Detect which cell encompasses the target text, then output its [X, Y] center coordinate. 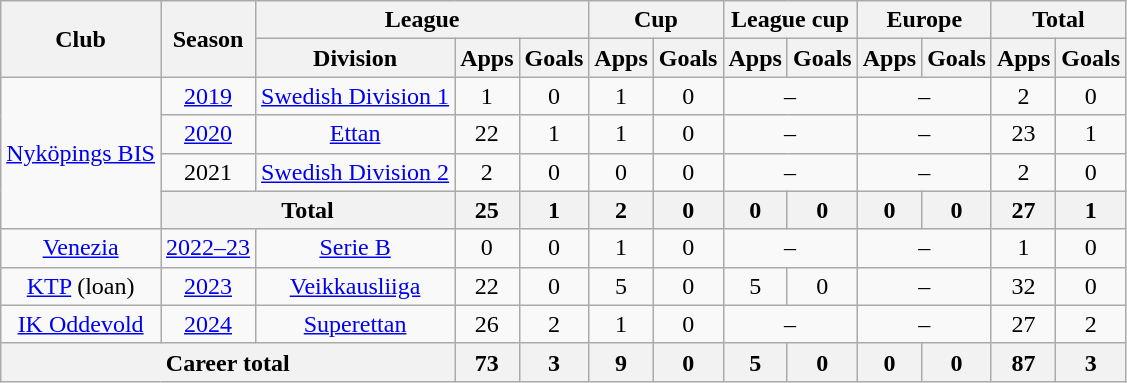
2023 [208, 286]
League cup [790, 20]
League [422, 20]
Ettan [356, 134]
25 [487, 210]
Division [356, 58]
Europe [924, 20]
Serie B [356, 248]
Swedish Division 1 [356, 96]
23 [1023, 134]
73 [487, 362]
Venezia [81, 248]
IK Oddevold [81, 324]
2020 [208, 134]
KTP (loan) [81, 286]
87 [1023, 362]
9 [621, 362]
Swedish Division 2 [356, 172]
2021 [208, 172]
Veikkausliiga [356, 286]
2022–23 [208, 248]
Nyköpings BIS [81, 153]
2019 [208, 96]
2024 [208, 324]
26 [487, 324]
Season [208, 39]
Career total [228, 362]
32 [1023, 286]
Cup [656, 20]
Superettan [356, 324]
Club [81, 39]
